Capture the cell that displays the provided text and extract its [x, y] central coordinate. 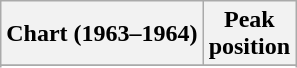
Peak position [249, 34]
Chart (1963–1964) [102, 34]
